Output the [x, y] coordinate of the center of the cell containing the given text.  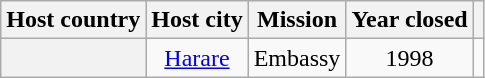
Harare [197, 58]
1998 [410, 58]
Host country [74, 20]
Mission [297, 20]
Year closed [410, 20]
Embassy [297, 58]
Host city [197, 20]
